Provide the [X, Y] coordinate of the cell's center where the given text is located.  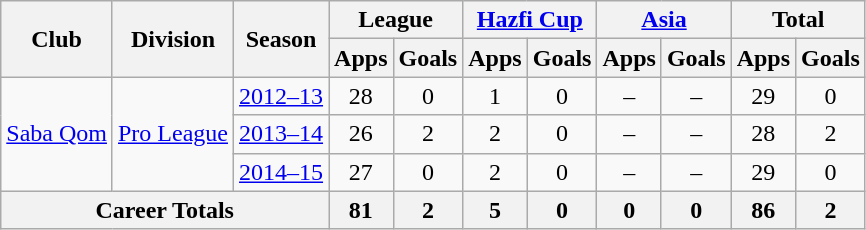
2012–13 [282, 96]
Hazfi Cup [530, 20]
League [396, 20]
26 [361, 134]
5 [495, 210]
Career Totals [165, 210]
Total [798, 20]
2014–15 [282, 172]
81 [361, 210]
Club [57, 39]
Asia [664, 20]
Season [282, 39]
Saba Qom [57, 134]
Division [172, 39]
2013–14 [282, 134]
Pro League [172, 134]
27 [361, 172]
1 [495, 96]
86 [763, 210]
